Pinpoint the cell where the given text exists, returning its [X, Y] midpoint coordinate. 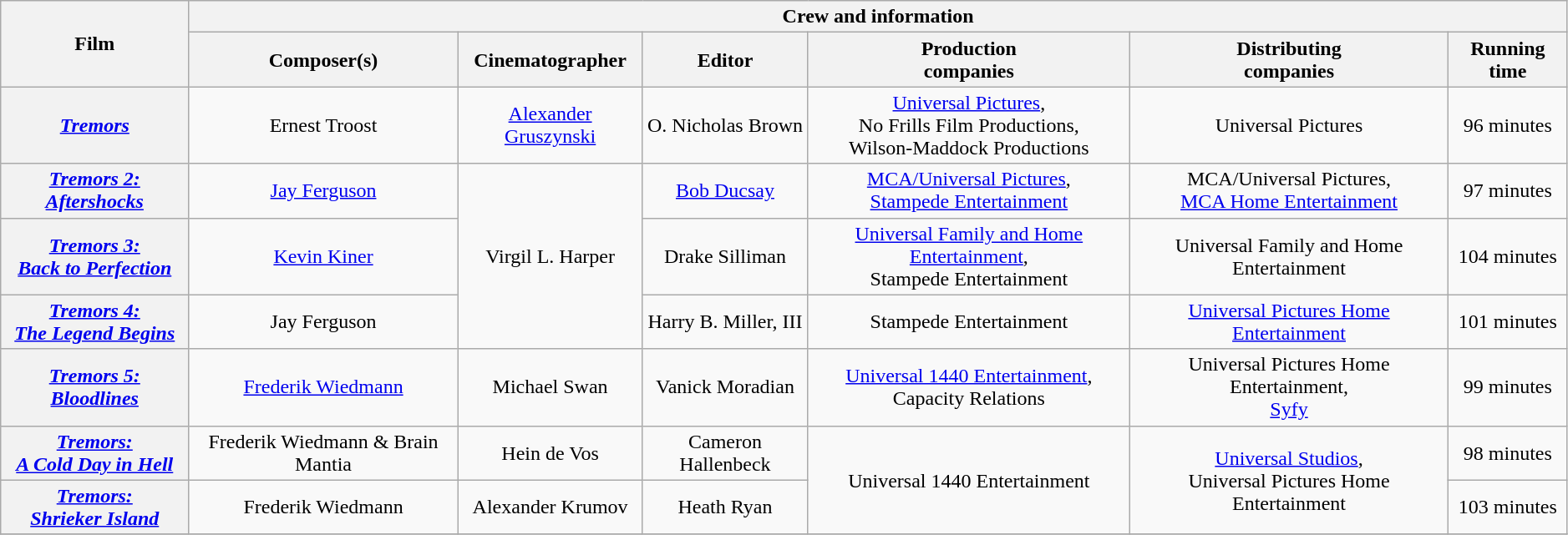
96 minutes [1507, 125]
Production companies [969, 60]
Tremors [95, 125]
104 minutes [1507, 256]
Michael Swan [550, 387]
Tremors 3: Back to Perfection [95, 256]
Vanick Moradian [725, 387]
Universal Studios, Universal Pictures Home Entertainment [1290, 480]
Cameron Hallenbeck [725, 452]
Running time [1507, 60]
98 minutes [1507, 452]
Universal Family and Home Entertainment, Stampede Entertainment [969, 256]
Drake Silliman [725, 256]
MCA/Universal Pictures, MCA Home Entertainment [1290, 190]
103 minutes [1507, 507]
Tremors 4: The Legend Begins [95, 322]
Film [95, 43]
MCA/Universal Pictures, Stampede Entertainment [969, 190]
Tremors: A Cold Day in Hell [95, 452]
Hein de Vos [550, 452]
Universal 1440 Entertainment [969, 480]
O. Nicholas Brown [725, 125]
Frederik Wiedmann & Brain Mantia [323, 452]
99 minutes [1507, 387]
Distributing companies [1290, 60]
Tremors 2: Aftershocks [95, 190]
Crew and information [878, 17]
Bob Ducsay [725, 190]
Universal Family and Home Entertainment [1290, 256]
Alexander Gruszynski [550, 125]
Universal 1440 Entertainment, Capacity Relations [969, 387]
Alexander Krumov [550, 507]
Universal Pictures, No Frills Film Productions, Wilson-Maddock Productions [969, 125]
Harry B. Miller, III [725, 322]
Universal Pictures Home Entertainment [1290, 322]
Ernest Troost [323, 125]
Kevin Kiner [323, 256]
97 minutes [1507, 190]
101 minutes [1507, 322]
Virgil L. Harper [550, 256]
Tremors 5: Bloodlines [95, 387]
Editor [725, 60]
Stampede Entertainment [969, 322]
Heath Ryan [725, 507]
Cinematographer [550, 60]
Universal Pictures Home Entertainment, Syfy [1290, 387]
Composer(s) [323, 60]
Tremors: Shrieker Island [95, 507]
Universal Pictures [1290, 125]
